Determine the (X, Y) coordinate at the center of the cell enclosing the given text.  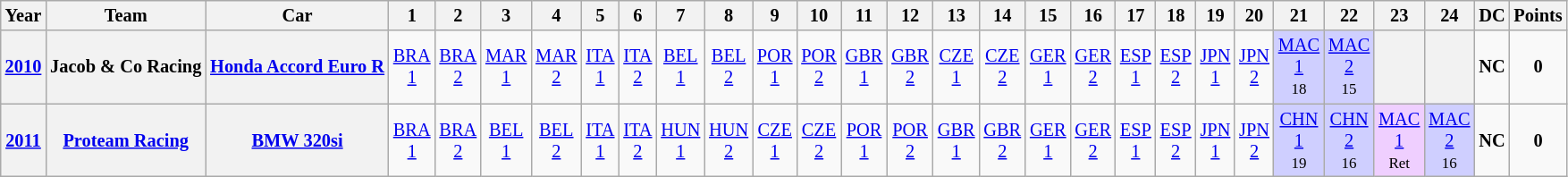
DC (1491, 15)
8 (729, 15)
3 (506, 15)
14 (1002, 15)
Year (23, 15)
Jacob & Co Racing (125, 67)
Honda Accord Euro R (297, 67)
Proteam Racing (125, 140)
10 (819, 15)
HUN2 (729, 140)
9 (774, 15)
19 (1216, 15)
22 (1349, 15)
7 (680, 15)
MAC216 (1449, 140)
2011 (23, 140)
MAR2 (556, 67)
4 (556, 15)
6 (637, 15)
12 (910, 15)
18 (1176, 15)
24 (1449, 15)
CHN216 (1349, 140)
BMW 320si (297, 140)
15 (1048, 15)
HUN1 (680, 140)
23 (1399, 15)
2 (459, 15)
13 (957, 15)
2010 (23, 67)
MAC118 (1299, 67)
1 (412, 15)
Team (125, 15)
CHN119 (1299, 140)
17 (1135, 15)
11 (864, 15)
16 (1092, 15)
Car (297, 15)
MAC1Ret (1399, 140)
MAR1 (506, 67)
21 (1299, 15)
5 (600, 15)
Points (1538, 15)
20 (1254, 15)
MAC215 (1349, 67)
